Scan for the cell matching the given text and deliver its [X, Y] coordinate at center. 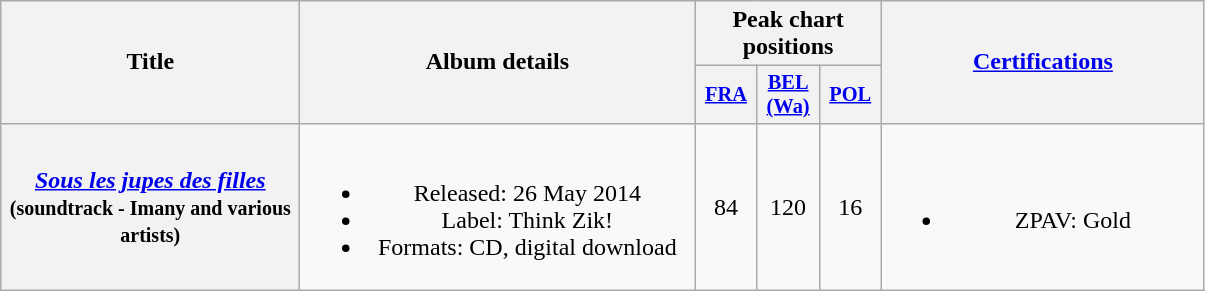
84 [726, 206]
16 [850, 206]
FRA [726, 95]
Peak chart positions [788, 34]
Album details [498, 62]
120 [788, 206]
Title [150, 62]
POL [850, 95]
BEL(Wa) [788, 95]
Released: 26 May 2014Label: Think Zik!Formats: CD, digital download [498, 206]
Sous les jupes des filles (soundtrack - Imany and various artists) [150, 206]
Certifications [1042, 62]
ZPAV: Gold [1042, 206]
